Determine the (x, y) coordinate at the center of the cell enclosing the given text.  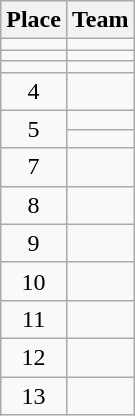
9 (34, 243)
4 (34, 91)
5 (34, 129)
Team (100, 20)
7 (34, 167)
12 (34, 357)
11 (34, 319)
10 (34, 281)
13 (34, 395)
Place (34, 20)
8 (34, 205)
